For the text-containing cell, return its midpoint in [x, y] coordinate format. 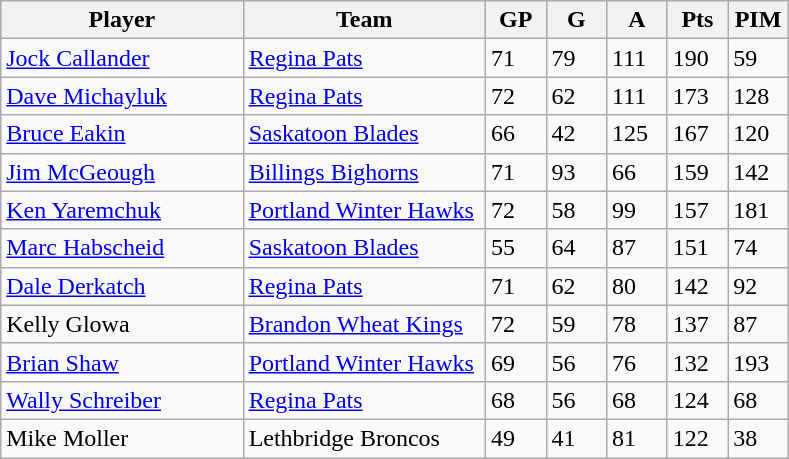
69 [516, 362]
58 [576, 210]
Pts [698, 20]
Lethbridge Broncos [364, 438]
A [638, 20]
Dave Michayluk [122, 96]
181 [758, 210]
49 [516, 438]
Player [122, 20]
167 [698, 134]
79 [576, 58]
93 [576, 172]
124 [698, 400]
76 [638, 362]
190 [698, 58]
Brian Shaw [122, 362]
Ken Yaremchuk [122, 210]
151 [698, 248]
173 [698, 96]
Jock Callander [122, 58]
Wally Schreiber [122, 400]
Bruce Eakin [122, 134]
132 [698, 362]
81 [638, 438]
128 [758, 96]
Billings Bighorns [364, 172]
GP [516, 20]
41 [576, 438]
Jim McGeough [122, 172]
80 [638, 286]
120 [758, 134]
193 [758, 362]
64 [576, 248]
Team [364, 20]
Brandon Wheat Kings [364, 324]
PIM [758, 20]
122 [698, 438]
55 [516, 248]
92 [758, 286]
74 [758, 248]
78 [638, 324]
Mike Moller [122, 438]
159 [698, 172]
Dale Derkatch [122, 286]
38 [758, 438]
99 [638, 210]
Marc Habscheid [122, 248]
125 [638, 134]
137 [698, 324]
42 [576, 134]
Kelly Glowa [122, 324]
G [576, 20]
157 [698, 210]
